Pinpoint the cell where the given text exists, returning its [x, y] midpoint coordinate. 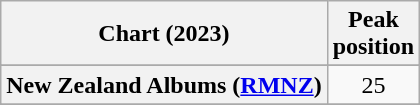
New Zealand Albums (RMNZ) [164, 85]
25 [373, 85]
Peakposition [373, 34]
Chart (2023) [164, 34]
